For the text-containing cell, return its midpoint in [X, Y] coordinate format. 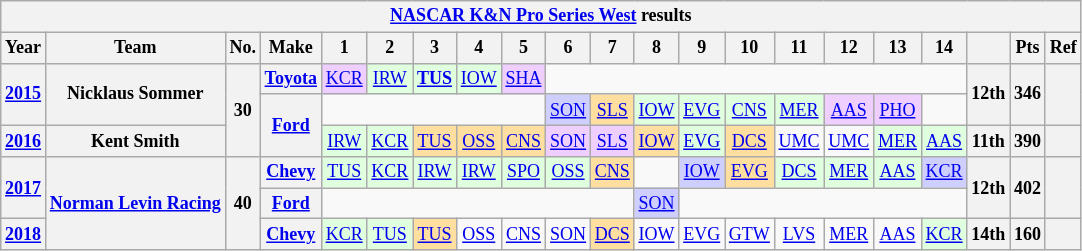
14 [944, 48]
2 [390, 48]
2015 [24, 94]
PHO [898, 110]
Toyota [290, 78]
7 [612, 48]
160 [1028, 234]
2017 [24, 188]
2016 [24, 140]
12 [849, 48]
9 [702, 48]
346 [1028, 94]
Make [290, 48]
2018 [24, 234]
1 [344, 48]
SHA [524, 78]
5 [524, 48]
Pts [1028, 48]
LVS [799, 234]
14th [988, 234]
390 [1028, 140]
Year [24, 48]
Kent Smith [135, 140]
13 [898, 48]
11th [988, 140]
Norman Levin Racing [135, 204]
6 [568, 48]
10 [750, 48]
8 [656, 48]
SPO [524, 172]
3 [435, 48]
402 [1028, 188]
Nicklaus Sommer [135, 94]
GTW [750, 234]
11 [799, 48]
40 [242, 204]
No. [242, 48]
Team [135, 48]
4 [478, 48]
Ref [1063, 48]
30 [242, 110]
NASCAR K&N Pro Series West results [541, 16]
